Return the (X, Y) coordinate for the center point of the cell that contains the specified text.  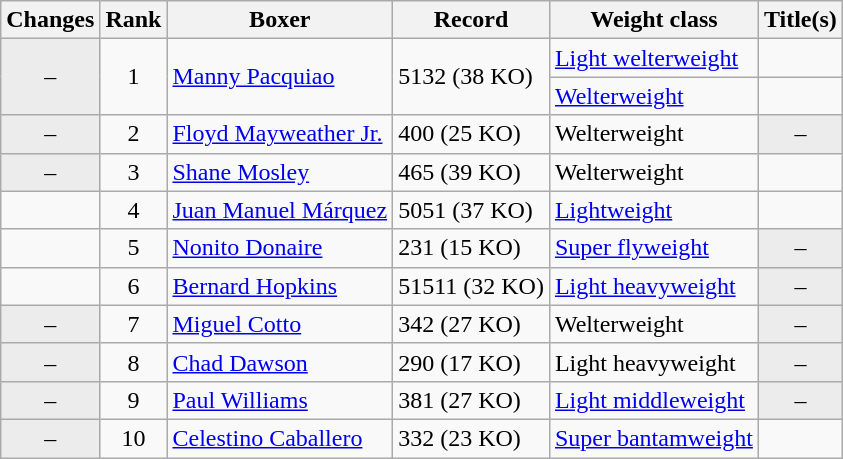
51511 (32 KO) (472, 286)
Miguel Cotto (280, 324)
231 (15 KO) (472, 248)
Changes (50, 20)
1 (134, 77)
Title(s) (800, 20)
332 (23 KO) (472, 438)
Shane Mosley (280, 172)
Floyd Mayweather Jr. (280, 134)
5051 (37 KO) (472, 210)
Light middleweight (654, 400)
Rank (134, 20)
3 (134, 172)
Juan Manuel Márquez (280, 210)
Super bantamweight (654, 438)
342 (27 KO) (472, 324)
400 (25 KO) (472, 134)
Manny Pacquiao (280, 77)
8 (134, 362)
2 (134, 134)
Lightweight (654, 210)
9 (134, 400)
Boxer (280, 20)
4 (134, 210)
7 (134, 324)
Paul Williams (280, 400)
Super flyweight (654, 248)
6 (134, 286)
5132 (38 KO) (472, 77)
Celestino Caballero (280, 438)
Nonito Donaire (280, 248)
Chad Dawson (280, 362)
Record (472, 20)
10 (134, 438)
290 (17 KO) (472, 362)
381 (27 KO) (472, 400)
Light welterweight (654, 58)
5 (134, 248)
Bernard Hopkins (280, 286)
Weight class (654, 20)
465 (39 KO) (472, 172)
